Provide the [X, Y] coordinate of the cell's center where the given text is located.  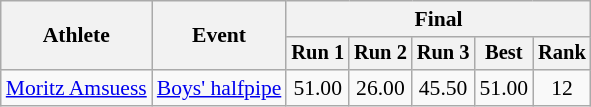
Run 2 [380, 54]
Boys' halfpipe [220, 88]
Event [220, 36]
Run 3 [444, 54]
Run 1 [318, 54]
Rank [562, 54]
Final [438, 19]
45.50 [444, 88]
26.00 [380, 88]
Best [504, 54]
Athlete [76, 36]
12 [562, 88]
Moritz Amsuess [76, 88]
